Identify which cell holds the provided text, then report its [x, y] central coordinate. 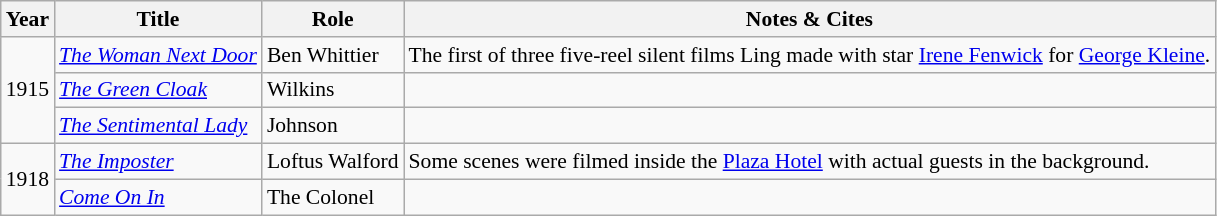
1915 [28, 90]
Role [333, 19]
Year [28, 19]
Notes & Cites [810, 19]
The first of three five-reel silent films Ling made with star Irene Fenwick for George Kleine. [810, 55]
The Colonel [333, 197]
The Imposter [158, 162]
The Sentimental Lady [158, 126]
The Woman Next Door [158, 55]
1918 [28, 180]
Some scenes were filmed inside the Plaza Hotel with actual guests in the background. [810, 162]
Wilkins [333, 90]
Ben Whittier [333, 55]
Title [158, 19]
The Green Cloak [158, 90]
Johnson [333, 126]
Loftus Walford [333, 162]
Come On In [158, 197]
